Extract the [X, Y] coordinate from the center of the cell holding the provided text.  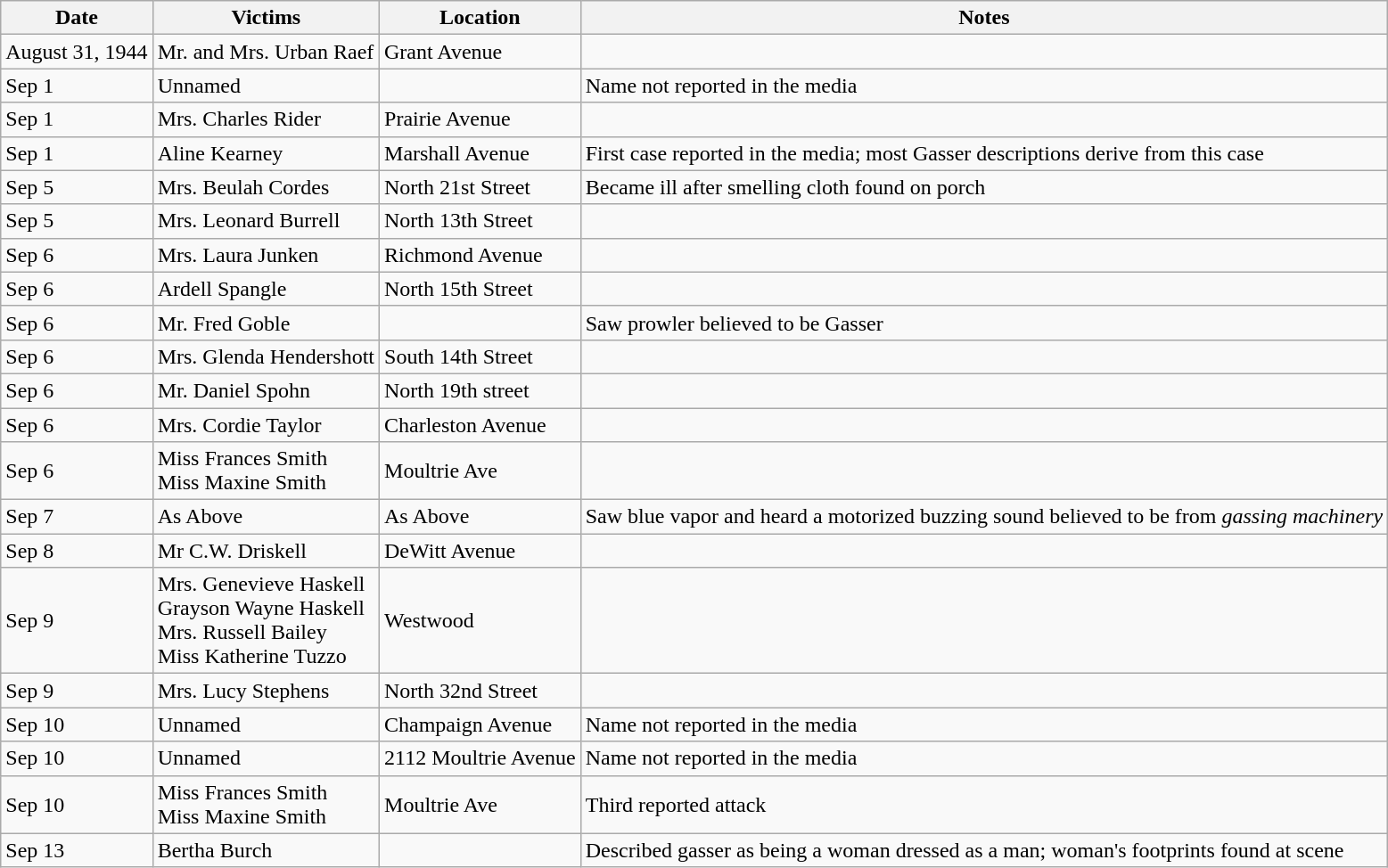
Mrs. Genevieve HaskellGrayson Wayne HaskellMrs. Russell BaileyMiss Katherine Tuzzo [266, 620]
North 19th street [480, 390]
Date [77, 18]
South 14th Street [480, 356]
Became ill after smelling cloth found on porch [984, 187]
Bertha Burch [266, 850]
Richmond Avenue [480, 255]
Notes [984, 18]
Prairie Avenue [480, 119]
Marshall Avenue [480, 153]
North 32nd Street [480, 691]
Mrs. Glenda Hendershott [266, 356]
Described gasser as being a woman dressed as a man; woman's footprints found at scene [984, 850]
North 15th Street [480, 289]
Third reported attack [984, 804]
Saw prowler believed to be Gasser [984, 323]
North 21st Street [480, 187]
Champaign Avenue [480, 725]
Grant Avenue [480, 52]
Aline Kearney [266, 153]
Sep 7 [77, 517]
Location [480, 18]
Mrs. Cordie Taylor [266, 425]
August 31, 1944 [77, 52]
Saw blue vapor and heard a motorized buzzing sound believed to be from gassing machinery [984, 517]
Charleston Avenue [480, 425]
North 13th Street [480, 221]
DeWitt Avenue [480, 551]
Westwood [480, 620]
Mrs. Charles Rider [266, 119]
Mrs. Leonard Burrell [266, 221]
Sep 8 [77, 551]
Mrs. Beulah Cordes [266, 187]
Ardell Spangle [266, 289]
2112 Moultrie Avenue [480, 758]
Sep 13 [77, 850]
Victims [266, 18]
Mr C.W. Driskell [266, 551]
Mr. Daniel Spohn [266, 390]
Mr. Fred Goble [266, 323]
Mrs. Laura Junken [266, 255]
Mrs. Lucy Stephens [266, 691]
First case reported in the media; most Gasser descriptions derive from this case [984, 153]
Mr. and Mrs. Urban Raef [266, 52]
